Provide the [x, y] coordinate of the cell's center where the given text is located.  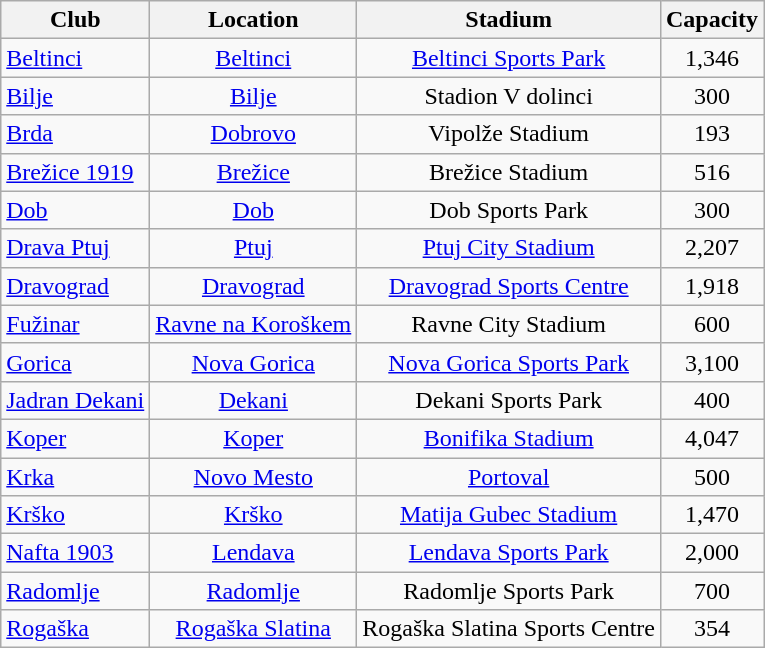
Dob Sports Park [509, 210]
Brežice Stadium [509, 172]
Rogaška Slatina [254, 629]
Location [254, 20]
Jadran Dekani [76, 400]
Vipolže Stadium [509, 134]
Brda [76, 134]
Brežice 1919 [76, 172]
Krka [76, 477]
1,346 [712, 58]
Nafta 1903 [76, 553]
193 [712, 134]
Dobrovo [254, 134]
Fužinar [76, 324]
Bonifika Stadium [509, 438]
354 [712, 629]
700 [712, 591]
Brežice [254, 172]
Lendava Sports Park [509, 553]
Stadion V dolinci [509, 96]
1,470 [712, 515]
Portoval [509, 477]
1,918 [712, 286]
3,100 [712, 362]
Beltinci Sports Park [509, 58]
Capacity [712, 20]
Novo Mesto [254, 477]
Drava Ptuj [76, 248]
Ravne City Stadium [509, 324]
Radomlje Sports Park [509, 591]
500 [712, 477]
Dravograd Sports Centre [509, 286]
Ravne na Koroškem [254, 324]
516 [712, 172]
Club [76, 20]
4,047 [712, 438]
600 [712, 324]
Gorica [76, 362]
Ptuj City Stadium [509, 248]
2,207 [712, 248]
Stadium [509, 20]
2,000 [712, 553]
400 [712, 400]
Rogaška Slatina Sports Centre [509, 629]
Ptuj [254, 248]
Dekani Sports Park [509, 400]
Nova Gorica [254, 362]
Nova Gorica Sports Park [509, 362]
Dekani [254, 400]
Lendava [254, 553]
Matija Gubec Stadium [509, 515]
Rogaška [76, 629]
